Provide the [x, y] coordinate of the cell's center where the given text is located.  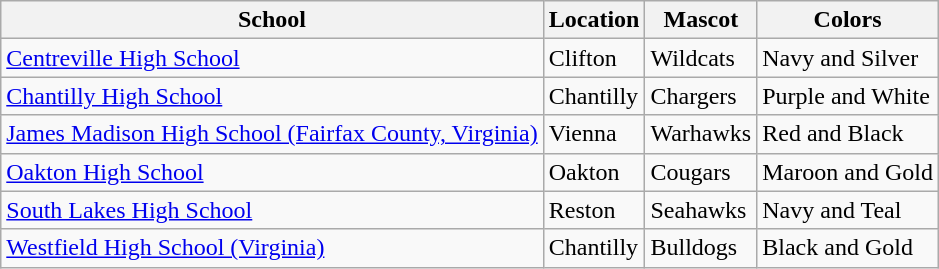
Vienna [594, 134]
Westfield High School (Virginia) [272, 248]
Oakton High School [272, 172]
Bulldogs [701, 248]
Centreville High School [272, 58]
Purple and White [848, 96]
Cougars [701, 172]
Location [594, 20]
Navy and Teal [848, 210]
Reston [594, 210]
Warhawks [701, 134]
School [272, 20]
Colors [848, 20]
Chantilly High School [272, 96]
Navy and Silver [848, 58]
Wildcats [701, 58]
James Madison High School (Fairfax County, Virginia) [272, 134]
Maroon and Gold [848, 172]
South Lakes High School [272, 210]
Red and Black [848, 134]
Clifton [594, 58]
Mascot [701, 20]
Black and Gold [848, 248]
Seahawks [701, 210]
Chargers [701, 96]
Oakton [594, 172]
